Identify which cell holds the provided text, then report its [X, Y] central coordinate. 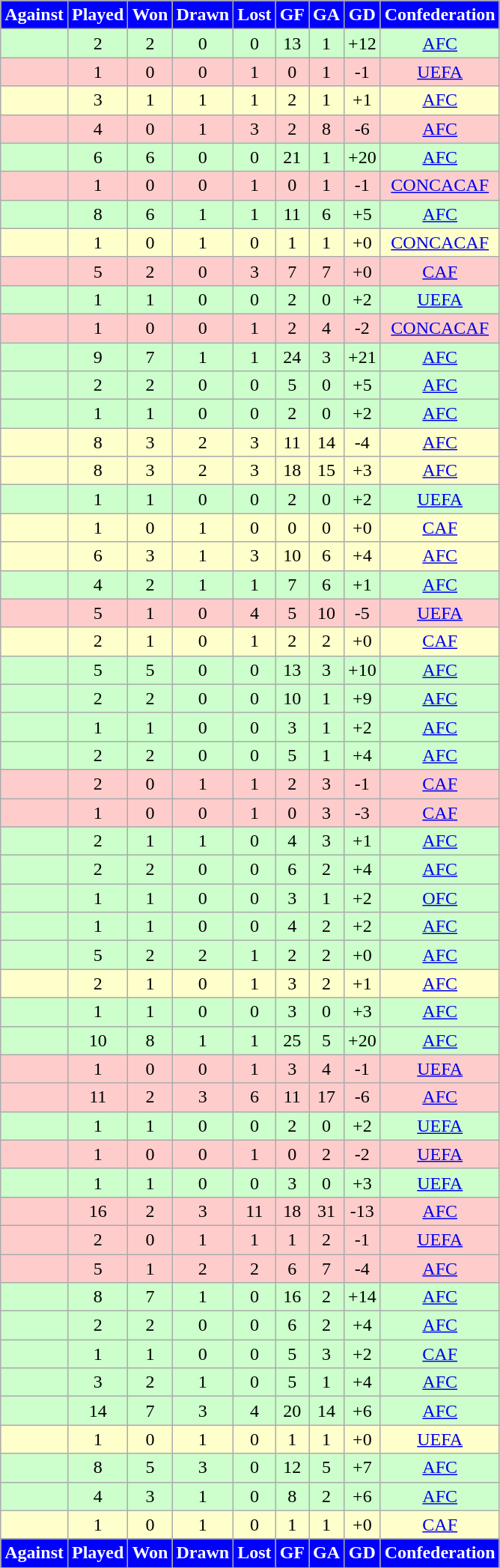
-13 [362, 1211]
24 [292, 357]
20 [292, 1411]
-5 [362, 613]
12 [292, 1468]
+10 [362, 670]
+14 [362, 1297]
+12 [362, 43]
9 [97, 357]
25 [292, 1040]
31 [326, 1211]
17 [326, 1097]
21 [292, 157]
OFC [440, 898]
15 [326, 471]
+9 [362, 698]
+21 [362, 357]
-3 [362, 812]
+7 [362, 1468]
